Return the [X, Y] coordinate for the center point of the cell that contains the specified text.  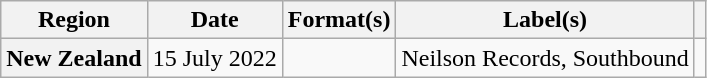
Format(s) [339, 20]
New Zealand [74, 58]
Neilson Records, Southbound [545, 58]
Date [214, 20]
Label(s) [545, 20]
15 July 2022 [214, 58]
Region [74, 20]
